Provide the (X, Y) coordinate of the cell's center where the given text is located.  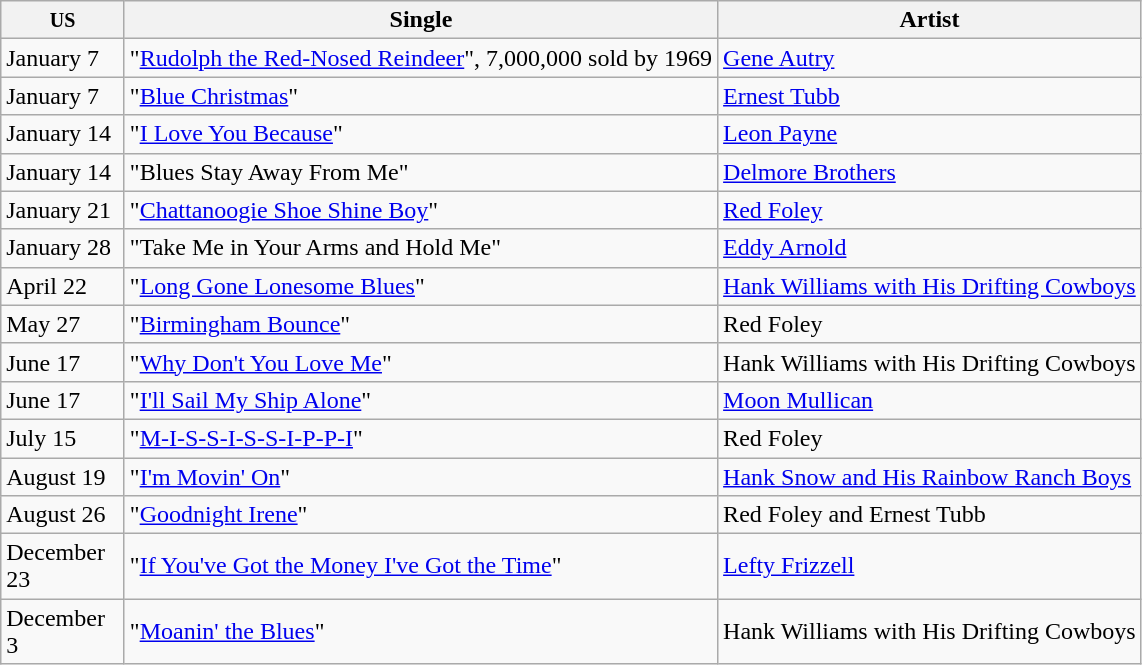
"I Love You Because" (420, 134)
"Goodnight Irene" (420, 515)
Leon Payne (930, 134)
Delmore Brothers (930, 172)
August 19 (63, 477)
August 26 (63, 515)
January 21 (63, 210)
December 3 (63, 632)
"Moanin' the Blues" (420, 632)
Lefty Frizzell (930, 566)
Hank Snow and His Rainbow Ranch Boys (930, 477)
May 27 (63, 324)
"If You've Got the Money I've Got the Time" (420, 566)
Single (420, 20)
Gene Autry (930, 58)
"M-I-S-S-I-S-S-I-P-P-I" (420, 438)
"Chattanoogie Shoe Shine Boy" (420, 210)
Ernest Tubb (930, 96)
US (63, 20)
"Blue Christmas" (420, 96)
"Why Don't You Love Me" (420, 362)
"Blues Stay Away From Me" (420, 172)
"Birmingham Bounce" (420, 324)
Red Foley and Ernest Tubb (930, 515)
Eddy Arnold (930, 248)
"I'll Sail My Ship Alone" (420, 400)
July 15 (63, 438)
"Take Me in Your Arms and Hold Me" (420, 248)
"Rudolph the Red-Nosed Reindeer", 7,000,000 sold by 1969 (420, 58)
December 23 (63, 566)
"Long Gone Lonesome Blues" (420, 286)
April 22 (63, 286)
January 28 (63, 248)
Artist (930, 20)
Moon Mullican (930, 400)
"I'm Movin' On" (420, 477)
